Return the [x, y] coordinate for the center point of the cell that contains the specified text.  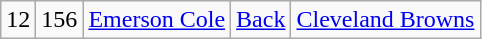
Cleveland Browns [386, 20]
12 [18, 20]
Emerson Cole [157, 20]
Back [261, 20]
156 [60, 20]
